Scan for the cell matching the given text and deliver its [X, Y] coordinate at center. 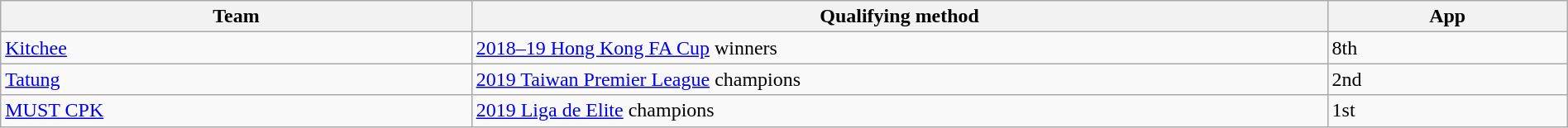
Kitchee [237, 48]
Team [237, 17]
2019 Liga de Elite champions [900, 111]
Tatung [237, 79]
2018–19 Hong Kong FA Cup winners [900, 48]
Qualifying method [900, 17]
1st [1447, 111]
MUST CPK [237, 111]
8th [1447, 48]
2nd [1447, 79]
App [1447, 17]
2019 Taiwan Premier League champions [900, 79]
